Detect which cell encompasses the target text, then output its [x, y] center coordinate. 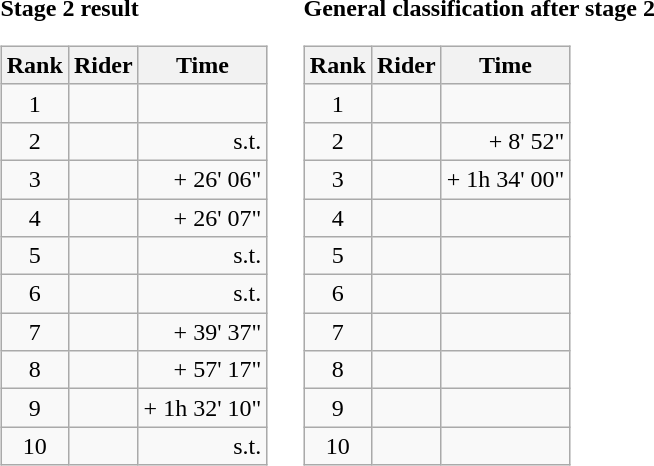
+ 8' 52" [506, 141]
+ 57' 17" [202, 370]
+ 26' 07" [202, 217]
+ 39' 37" [202, 332]
+ 26' 06" [202, 179]
+ 1h 32' 10" [202, 408]
+ 1h 34' 00" [506, 179]
